From the cell containing the given text, extract its center point as [X, Y] coordinate. 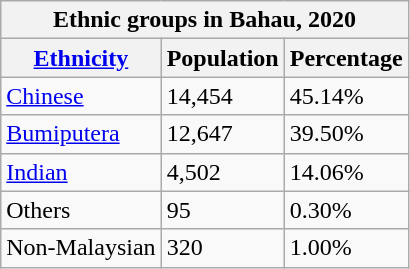
Percentage [346, 58]
14,454 [222, 96]
Chinese [81, 96]
320 [222, 248]
95 [222, 210]
14.06% [346, 172]
Ethnicity [81, 58]
Others [81, 210]
Indian [81, 172]
1.00% [346, 248]
Ethnic groups in Bahau, 2020 [204, 20]
12,647 [222, 134]
45.14% [346, 96]
Bumiputera [81, 134]
0.30% [346, 210]
Non-Malaysian [81, 248]
Population [222, 58]
4,502 [222, 172]
39.50% [346, 134]
